For the text-containing cell, return its midpoint in (x, y) coordinate format. 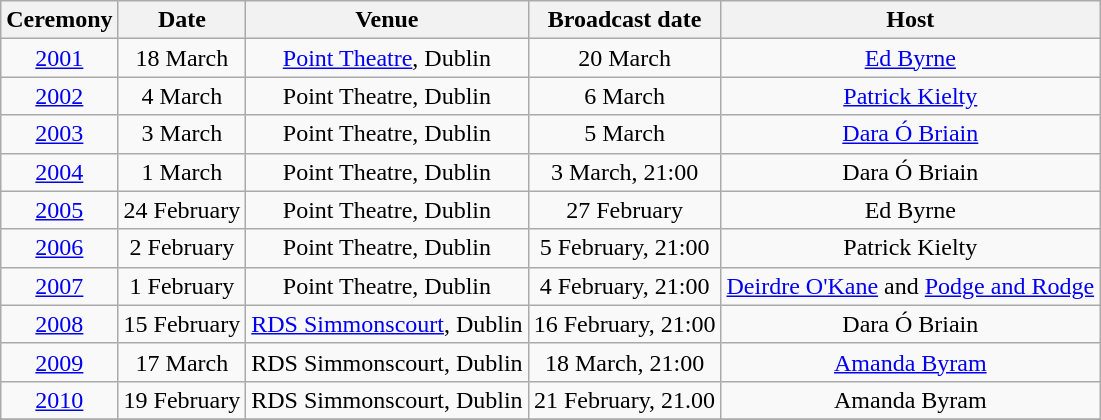
3 March, 21:00 (624, 172)
2003 (60, 134)
21 February, 21.00 (624, 400)
2004 (60, 172)
2001 (60, 58)
20 March (624, 58)
4 March (182, 96)
3 March (182, 134)
Ceremony (60, 20)
2002 (60, 96)
19 February (182, 400)
5 February, 21:00 (624, 248)
2005 (60, 210)
5 March (624, 134)
18 March, 21:00 (624, 362)
Host (910, 20)
2008 (60, 324)
17 March (182, 362)
4 February, 21:00 (624, 286)
Deirdre O'Kane and Podge and Rodge (910, 286)
24 February (182, 210)
Broadcast date (624, 20)
15 February (182, 324)
2007 (60, 286)
2009 (60, 362)
2 February (182, 248)
2010 (60, 400)
Venue (387, 20)
1 February (182, 286)
16 February, 21:00 (624, 324)
27 February (624, 210)
6 March (624, 96)
Date (182, 20)
18 March (182, 58)
2006 (60, 248)
1 March (182, 172)
